Extract the (x, y) coordinate from the center of the cell holding the provided text.  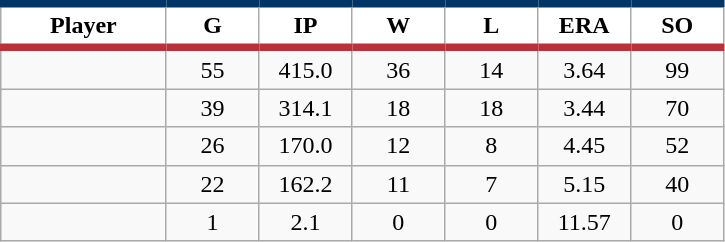
12 (398, 146)
W (398, 26)
52 (678, 146)
3.44 (584, 108)
70 (678, 108)
L (492, 26)
170.0 (306, 146)
IP (306, 26)
40 (678, 184)
39 (212, 108)
1 (212, 222)
55 (212, 68)
99 (678, 68)
ERA (584, 26)
SO (678, 26)
Player (84, 26)
8 (492, 146)
7 (492, 184)
162.2 (306, 184)
G (212, 26)
314.1 (306, 108)
11.57 (584, 222)
5.15 (584, 184)
415.0 (306, 68)
4.45 (584, 146)
26 (212, 146)
36 (398, 68)
11 (398, 184)
22 (212, 184)
2.1 (306, 222)
14 (492, 68)
3.64 (584, 68)
